Determine the (x, y) coordinate at the center of the cell enclosing the given text.  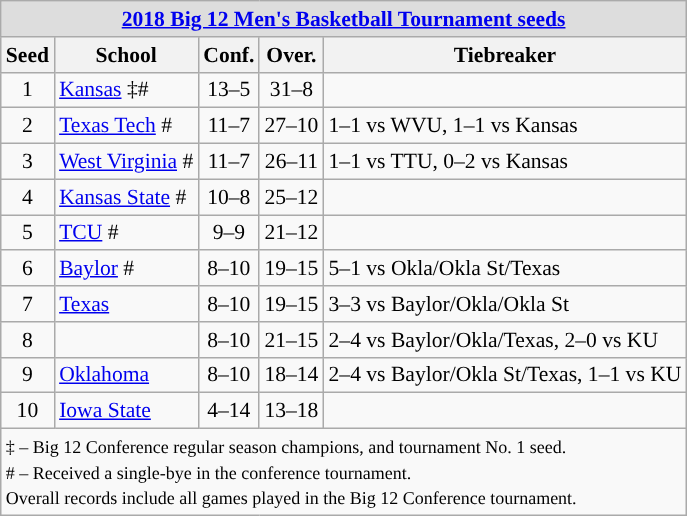
Kansas ‡# (126, 90)
5–1 vs Okla/Okla St/Texas (504, 269)
2 (28, 126)
9 (28, 375)
10–8 (228, 197)
18–14 (291, 375)
4–14 (228, 411)
Seed (28, 55)
Tiebreaker (504, 55)
Over. (291, 55)
31–8 (291, 90)
1–1 vs TTU, 0–2 vs Kansas (504, 162)
Iowa State (126, 411)
3 (28, 162)
4 (28, 197)
13–5 (228, 90)
21–12 (291, 233)
2–4 vs Baylor/Okla/Texas, 2–0 vs KU (504, 340)
21–15 (291, 340)
Texas Tech # (126, 126)
13–18 (291, 411)
Oklahoma (126, 375)
26–11 (291, 162)
25–12 (291, 197)
Conf. (228, 55)
3–3 vs Baylor/Okla/Okla St (504, 304)
TCU # (126, 233)
2–4 vs Baylor/Okla St/Texas, 1–1 vs KU (504, 375)
School (126, 55)
2018 Big 12 Men's Basketball Tournament seeds (344, 19)
8 (28, 340)
West Virginia # (126, 162)
27–10 (291, 126)
5 (28, 233)
7 (28, 304)
10 (28, 411)
6 (28, 269)
9–9 (228, 233)
Baylor # (126, 269)
Kansas State # (126, 197)
Texas (126, 304)
1 (28, 90)
1–1 vs WVU, 1–1 vs Kansas (504, 126)
